Pinpoint the cell where the given text exists, returning its [X, Y] midpoint coordinate. 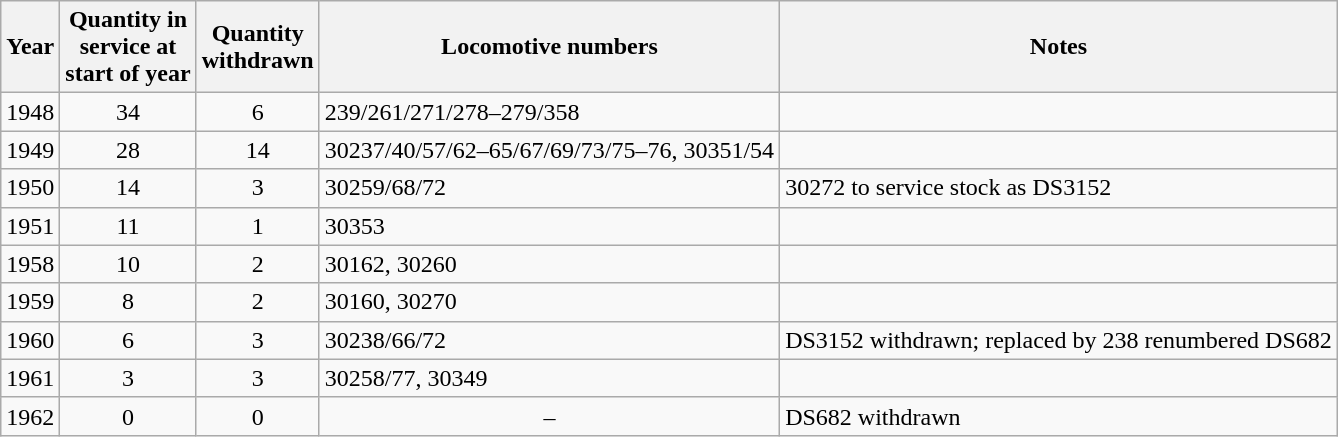
1961 [30, 378]
DS682 withdrawn [1059, 416]
30237/40/57/62–65/67/69/73/75–76, 30351/54 [549, 150]
Notes [1059, 47]
10 [128, 264]
30238/66/72 [549, 340]
11 [128, 226]
1948 [30, 112]
1958 [30, 264]
DS3152 withdrawn; replaced by 238 renumbered DS682 [1059, 340]
30353 [549, 226]
Quantitywithdrawn [258, 47]
30259/68/72 [549, 188]
1962 [30, 416]
8 [128, 302]
1960 [30, 340]
34 [128, 112]
Year [30, 47]
1 [258, 226]
30160, 30270 [549, 302]
30272 to service stock as DS3152 [1059, 188]
239/261/271/278–279/358 [549, 112]
30258/77, 30349 [549, 378]
28 [128, 150]
1951 [30, 226]
– [549, 416]
Locomotive numbers [549, 47]
1950 [30, 188]
1959 [30, 302]
1949 [30, 150]
Quantity inservice atstart of year [128, 47]
30162, 30260 [549, 264]
